Detect which cell encompasses the target text, then output its [x, y] center coordinate. 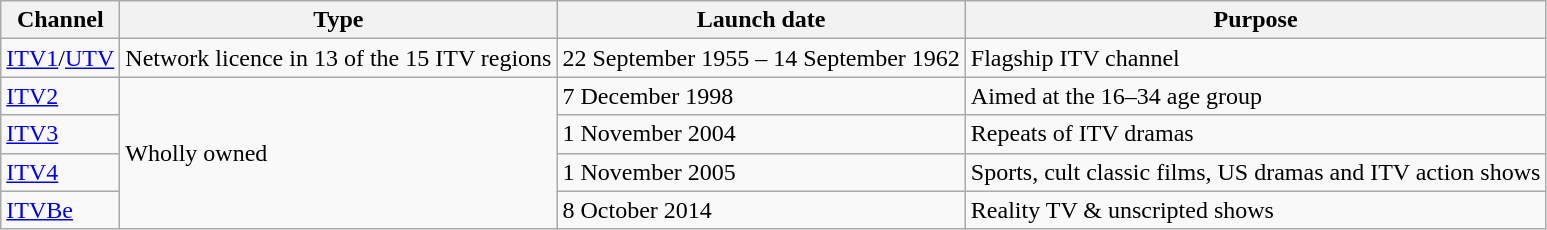
Network licence in 13 of the 15 ITV regions [338, 58]
ITV1/UTV [60, 58]
Repeats of ITV dramas [1256, 134]
Type [338, 20]
1 November 2004 [761, 134]
Channel [60, 20]
Wholly owned [338, 153]
Aimed at the 16–34 age group [1256, 96]
8 October 2014 [761, 210]
ITV3 [60, 134]
1 November 2005 [761, 172]
Sports, cult classic films, US dramas and ITV action shows [1256, 172]
Reality TV & unscripted shows [1256, 210]
22 September 1955 – 14 September 1962 [761, 58]
Flagship ITV channel [1256, 58]
ITVBe [60, 210]
Purpose [1256, 20]
7 December 1998 [761, 96]
Launch date [761, 20]
ITV2 [60, 96]
ITV4 [60, 172]
